Determine the (x, y) coordinate at the center of the cell enclosing the given text.  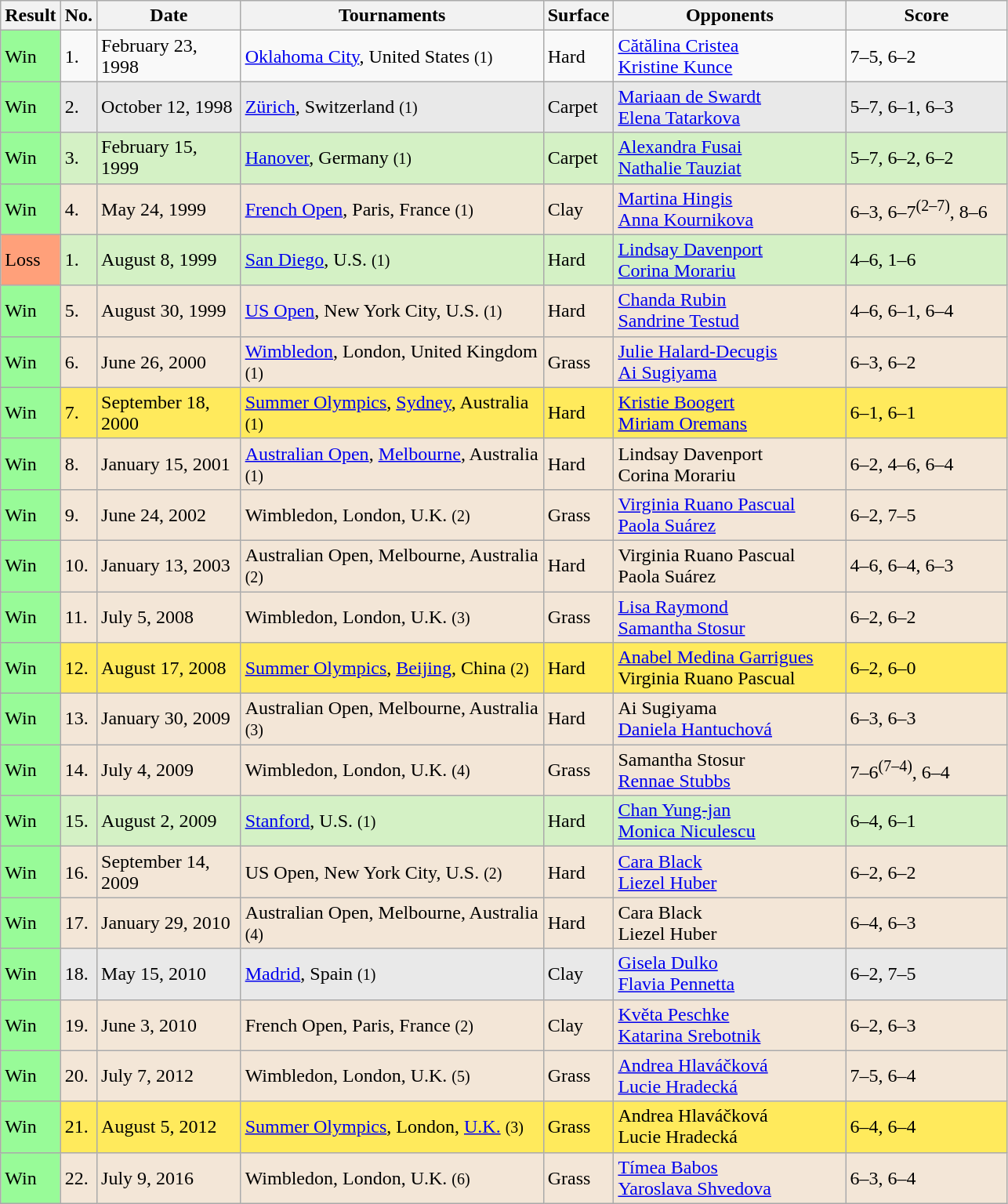
May 15, 2010 (169, 974)
Wimbledon, London, U.K. (2) (392, 514)
18. (78, 974)
6–3, 6–4 (926, 1177)
5. (78, 310)
Wimbledon, London, United Kingdom (1) (392, 362)
July 7, 2012 (169, 1075)
6. (78, 362)
6–4, 6–3 (926, 923)
February 15, 1999 (169, 158)
No. (78, 16)
Australian Open, Melbourne, Australia (1) (392, 464)
US Open, New York City, U.S. (1) (392, 310)
Chanda Rubin Sandrine Testud (730, 310)
Summer Olympics, Beijing, China (2) (392, 668)
Chan Yung-jan Monica Niculescu (730, 821)
7–5, 6–4 (926, 1075)
Loss (31, 260)
Cătălina Cristea Kristine Kunce (730, 56)
October 12, 1998 (169, 107)
August 30, 1999 (169, 310)
5–7, 6–1, 6–3 (926, 107)
Hanover, Germany (1) (392, 158)
13. (78, 720)
6–1, 6–1 (926, 412)
August 5, 2012 (169, 1127)
16. (78, 872)
Wimbledon, London, U.K. (5) (392, 1075)
May 24, 1999 (169, 209)
2. (78, 107)
6–3, 6–3 (926, 720)
3. (78, 158)
June 3, 2010 (169, 1025)
20. (78, 1075)
Date (169, 16)
Tournaments (392, 16)
Samantha Stosur Rennae Stubbs (730, 770)
July 9, 2016 (169, 1177)
19. (78, 1025)
Australian Open, Melbourne, Australia (3) (392, 720)
January 13, 2003 (169, 566)
22. (78, 1177)
10. (78, 566)
Wimbledon, London, U.K. (6) (392, 1177)
Oklahoma City, United States (1) (392, 56)
Result (31, 16)
Summer Olympics, Sydney, Australia (1) (392, 412)
Kristie Boogert Miriam Oremans (730, 412)
5–7, 6–2, 6–2 (926, 158)
Australian Open, Melbourne, Australia (2) (392, 566)
17. (78, 923)
6–2, 6–0 (926, 668)
14. (78, 770)
6–2, 6–3 (926, 1025)
4. (78, 209)
Gisela Dulko Flavia Pennetta (730, 974)
6–2, 4–6, 6–4 (926, 464)
July 4, 2009 (169, 770)
Madrid, Spain (1) (392, 974)
Lisa Raymond Samantha Stosur (730, 616)
6–3, 6–7(2–7), 8–6 (926, 209)
June 26, 2000 (169, 362)
Tímea Babos Yaroslava Shvedova (730, 1177)
Score (926, 16)
7–5, 6–2 (926, 56)
San Diego, U.S. (1) (392, 260)
August 17, 2008 (169, 668)
French Open, Paris, France (1) (392, 209)
French Open, Paris, France (2) (392, 1025)
7. (78, 412)
Wimbledon, London, U.K. (3) (392, 616)
September 14, 2009 (169, 872)
Mariaan de Swardt Elena Tatarkova (730, 107)
15. (78, 821)
21. (78, 1127)
Martina Hingis Anna Kournikova (730, 209)
August 2, 2009 (169, 821)
January 29, 2010 (169, 923)
6–3, 6–2 (926, 362)
6–4, 6–4 (926, 1127)
January 30, 2009 (169, 720)
7–6(7–4), 6–4 (926, 770)
6–4, 6–1 (926, 821)
February 23, 1998 (169, 56)
Alexandra Fusai Nathalie Tauziat (730, 158)
11. (78, 616)
12. (78, 668)
Wimbledon, London, U.K. (4) (392, 770)
Julie Halard-Decugis Ai Sugiyama (730, 362)
August 8, 1999 (169, 260)
Australian Open, Melbourne, Australia (4) (392, 923)
9. (78, 514)
September 18, 2000 (169, 412)
Květa Peschke Katarina Srebotnik (730, 1025)
Surface (578, 16)
US Open, New York City, U.S. (2) (392, 872)
4–6, 1–6 (926, 260)
8. (78, 464)
January 15, 2001 (169, 464)
July 5, 2008 (169, 616)
Anabel Medina Garrigues Virginia Ruano Pascual (730, 668)
4–6, 6–1, 6–4 (926, 310)
Stanford, U.S. (1) (392, 821)
Opponents (730, 16)
Zürich, Switzerland (1) (392, 107)
June 24, 2002 (169, 514)
Summer Olympics, London, U.K. (3) (392, 1127)
4–6, 6–4, 6–3 (926, 566)
Ai Sugiyama Daniela Hantuchová (730, 720)
